For the text-containing cell, return its midpoint in [X, Y] coordinate format. 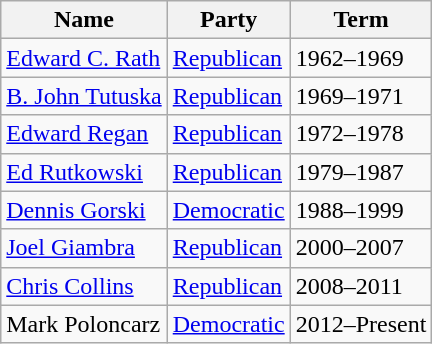
2012–Present [361, 324]
Party [228, 20]
Mark Poloncarz [84, 324]
B. John Tutuska [84, 96]
1972–1978 [361, 134]
Edward C. Rath [84, 58]
1969–1971 [361, 96]
Name [84, 20]
1962–1969 [361, 58]
1979–1987 [361, 172]
Joel Giambra [84, 248]
Chris Collins [84, 286]
Term [361, 20]
Ed Rutkowski [84, 172]
1988–1999 [361, 210]
2008–2011 [361, 286]
Edward Regan [84, 134]
2000–2007 [361, 248]
Dennis Gorski [84, 210]
